Locate the cell with the specified text and output its (X, Y) center coordinate. 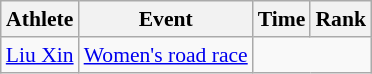
Athlete (40, 19)
Women's road race (166, 55)
Liu Xin (40, 55)
Time (282, 19)
Event (166, 19)
Rank (340, 19)
